From the cell containing the given text, extract its center point as (X, Y) coordinate. 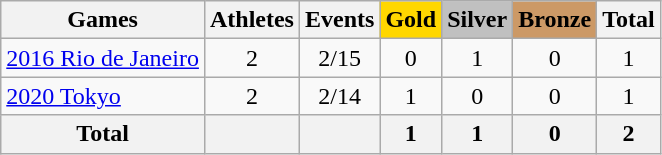
Games (103, 20)
Silver (478, 20)
2020 Tokyo (103, 96)
2016 Rio de Janeiro (103, 58)
Gold (411, 20)
Bronze (555, 20)
2/14 (339, 96)
Athletes (252, 20)
2/15 (339, 58)
Events (339, 20)
